Capture the cell that displays the provided text and extract its [x, y] central coordinate. 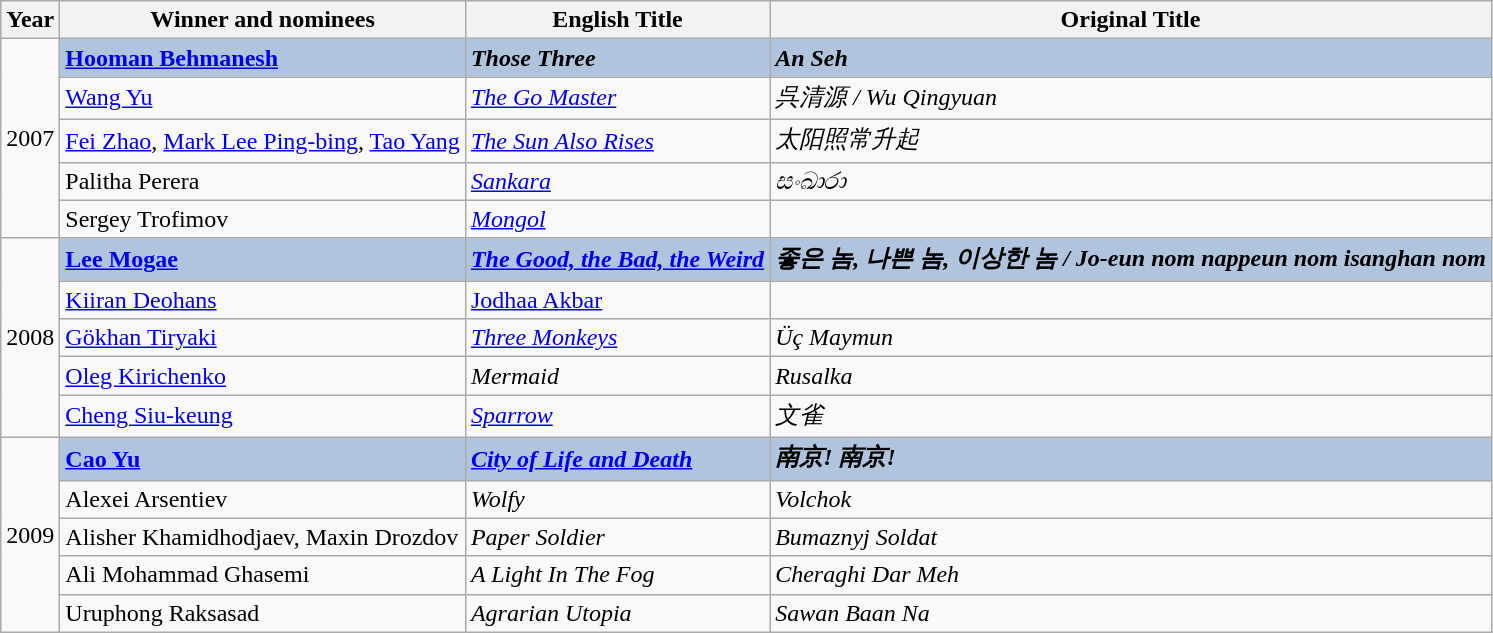
Paper Soldier [617, 537]
Cheng Siu-keung [263, 416]
Year [30, 20]
좋은 놈, 나쁜 놈, 이상한 놈 / Jo-eun nom nappeun nom isanghan nom [1131, 260]
The Go Master [617, 98]
2009 [30, 534]
English Title [617, 20]
Sparrow [617, 416]
The Sun Also Rises [617, 140]
Cheraghi Dar Meh [1131, 575]
Sergey Trofimov [263, 219]
Bumaznyj Soldat [1131, 537]
文雀 [1131, 416]
Rusalka [1131, 376]
Wang Yu [263, 98]
Wolfy [617, 499]
2007 [30, 138]
太阳照常升起 [1131, 140]
Volchok [1131, 499]
Mongol [617, 219]
Original Title [1131, 20]
2008 [30, 338]
Jodhaa Akbar [617, 300]
Ali Mohammad Ghasemi [263, 575]
Uruphong Raksasad [263, 613]
Gökhan Tiryaki [263, 338]
A Light In The Fog [617, 575]
Winner and nominees [263, 20]
සංඛාරා [1131, 181]
Fei Zhao, Mark Lee Ping-bing, Tao Yang [263, 140]
Üç Maymun [1131, 338]
Those Three [617, 58]
Alisher Khamidhodjaev, Maxin Drozdov [263, 537]
Hooman Behmanesh [263, 58]
Lee Mogae [263, 260]
City of Life and Death [617, 458]
Sawan Baan Na [1131, 613]
An Seh [1131, 58]
Agrarian Utopia [617, 613]
Oleg Kirichenko [263, 376]
Alexei Arsentiev [263, 499]
The Good, the Bad, the Weird [617, 260]
Palitha Perera [263, 181]
Cao Yu [263, 458]
南京! 南京! [1131, 458]
Sankara [617, 181]
Kiiran Deohans [263, 300]
Mermaid [617, 376]
Three Monkeys [617, 338]
呉清源 / Wu Qingyuan [1131, 98]
